Locate the cell with the specified text and output its [X, Y] center coordinate. 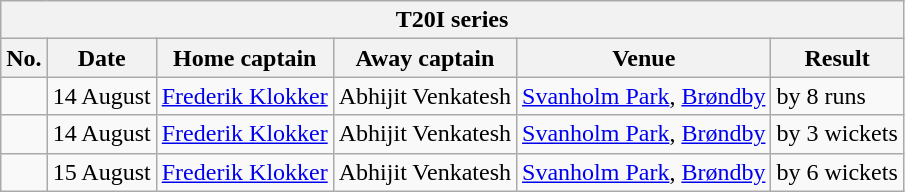
Away captain [424, 58]
No. [24, 58]
by 6 wickets [837, 172]
T20I series [452, 20]
Venue [644, 58]
15 August [102, 172]
Home captain [244, 58]
by 8 runs [837, 96]
Date [102, 58]
Result [837, 58]
by 3 wickets [837, 134]
